Pinpoint the cell where the given text exists, returning its (x, y) midpoint coordinate. 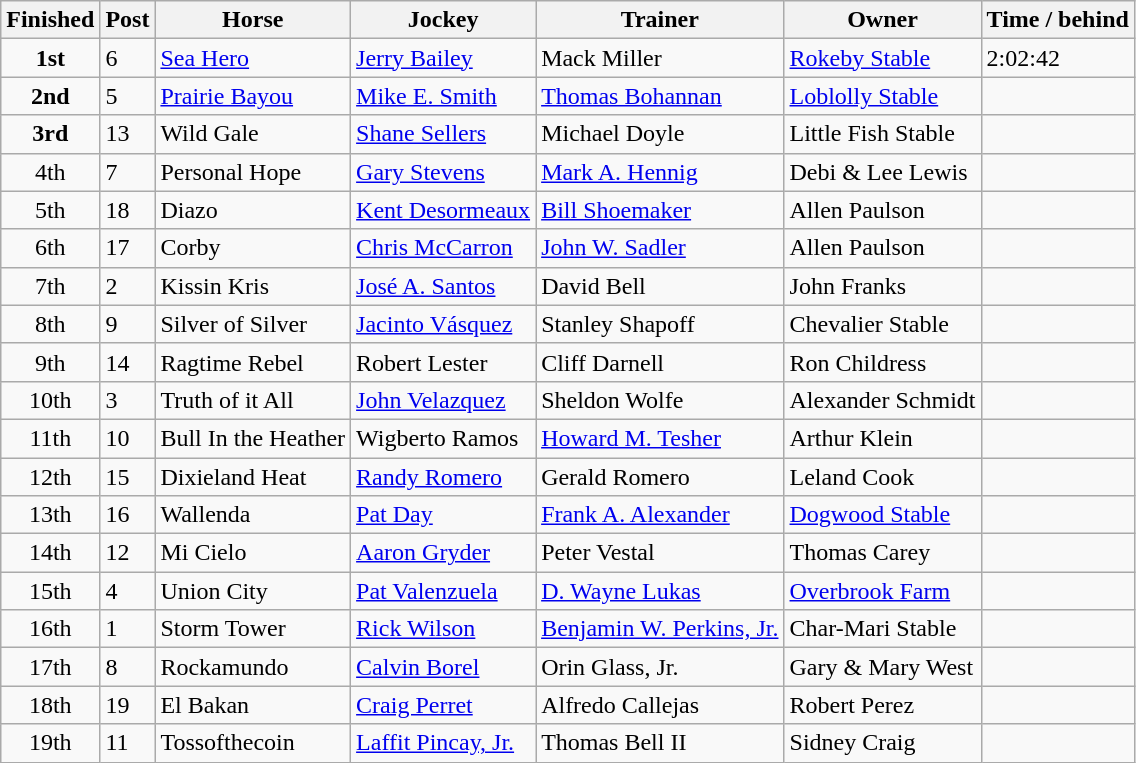
John Velazquez (444, 400)
Bull In the Heather (253, 438)
Chevalier Stable (882, 324)
13 (128, 134)
Silver of Silver (253, 324)
2 (128, 286)
15th (50, 591)
16th (50, 629)
Time / behind (1058, 20)
Aaron Gryder (444, 553)
8th (50, 324)
Post (128, 20)
Little Fish Stable (882, 134)
Dixieland Heat (253, 477)
Chris McCarron (444, 248)
Rick Wilson (444, 629)
Mike E. Smith (444, 96)
Laffit Pincay, Jr. (444, 743)
Thomas Bell II (660, 743)
5th (50, 210)
Personal Hope (253, 172)
Wild Gale (253, 134)
Union City (253, 591)
7th (50, 286)
Dogwood Stable (882, 515)
Prairie Bayou (253, 96)
18 (128, 210)
Robert Perez (882, 705)
Frank A. Alexander (660, 515)
Alfredo Callejas (660, 705)
Calvin Borel (444, 667)
16 (128, 515)
Randy Romero (444, 477)
15 (128, 477)
19 (128, 705)
Gerald Romero (660, 477)
El Bakan (253, 705)
Horse (253, 20)
Loblolly Stable (882, 96)
Arthur Klein (882, 438)
Kissin Kris (253, 286)
Bill Shoemaker (660, 210)
Sidney Craig (882, 743)
1 (128, 629)
Kent Desormeaux (444, 210)
Thomas Bohannan (660, 96)
Gary Stevens (444, 172)
2nd (50, 96)
9 (128, 324)
18th (50, 705)
5 (128, 96)
Rockamundo (253, 667)
Jerry Bailey (444, 58)
Owner (882, 20)
John W. Sadler (660, 248)
13th (50, 515)
11th (50, 438)
Sheldon Wolfe (660, 400)
Finished (50, 20)
Tossofthecoin (253, 743)
3rd (50, 134)
Howard M. Tesher (660, 438)
Robert Lester (444, 362)
Thomas Carey (882, 553)
12th (50, 477)
10 (128, 438)
Mark A. Hennig (660, 172)
Sea Hero (253, 58)
Rokeby Stable (882, 58)
Shane Sellers (444, 134)
Ragtime Rebel (253, 362)
Pat Day (444, 515)
2:02:42 (1058, 58)
4 (128, 591)
Storm Tower (253, 629)
Benjamin W. Perkins, Jr. (660, 629)
1st (50, 58)
11 (128, 743)
David Bell (660, 286)
7 (128, 172)
Orin Glass, Jr. (660, 667)
Wallenda (253, 515)
9th (50, 362)
Craig Perret (444, 705)
12 (128, 553)
D. Wayne Lukas (660, 591)
Ron Childress (882, 362)
Trainer (660, 20)
19th (50, 743)
Leland Cook (882, 477)
Gary & Mary West (882, 667)
José A. Santos (444, 286)
Michael Doyle (660, 134)
Jacinto Vásquez (444, 324)
6th (50, 248)
Char-Mari Stable (882, 629)
6 (128, 58)
14 (128, 362)
Peter Vestal (660, 553)
Truth of it All (253, 400)
Overbrook Farm (882, 591)
8 (128, 667)
John Franks (882, 286)
Debi & Lee Lewis (882, 172)
Cliff Darnell (660, 362)
Corby (253, 248)
Wigberto Ramos (444, 438)
4th (50, 172)
10th (50, 400)
Pat Valenzuela (444, 591)
14th (50, 553)
Mack Miller (660, 58)
17 (128, 248)
Jockey (444, 20)
Diazo (253, 210)
17th (50, 667)
Mi Cielo (253, 553)
Alexander Schmidt (882, 400)
3 (128, 400)
Stanley Shapoff (660, 324)
